For the text-containing cell, return its midpoint in (x, y) coordinate format. 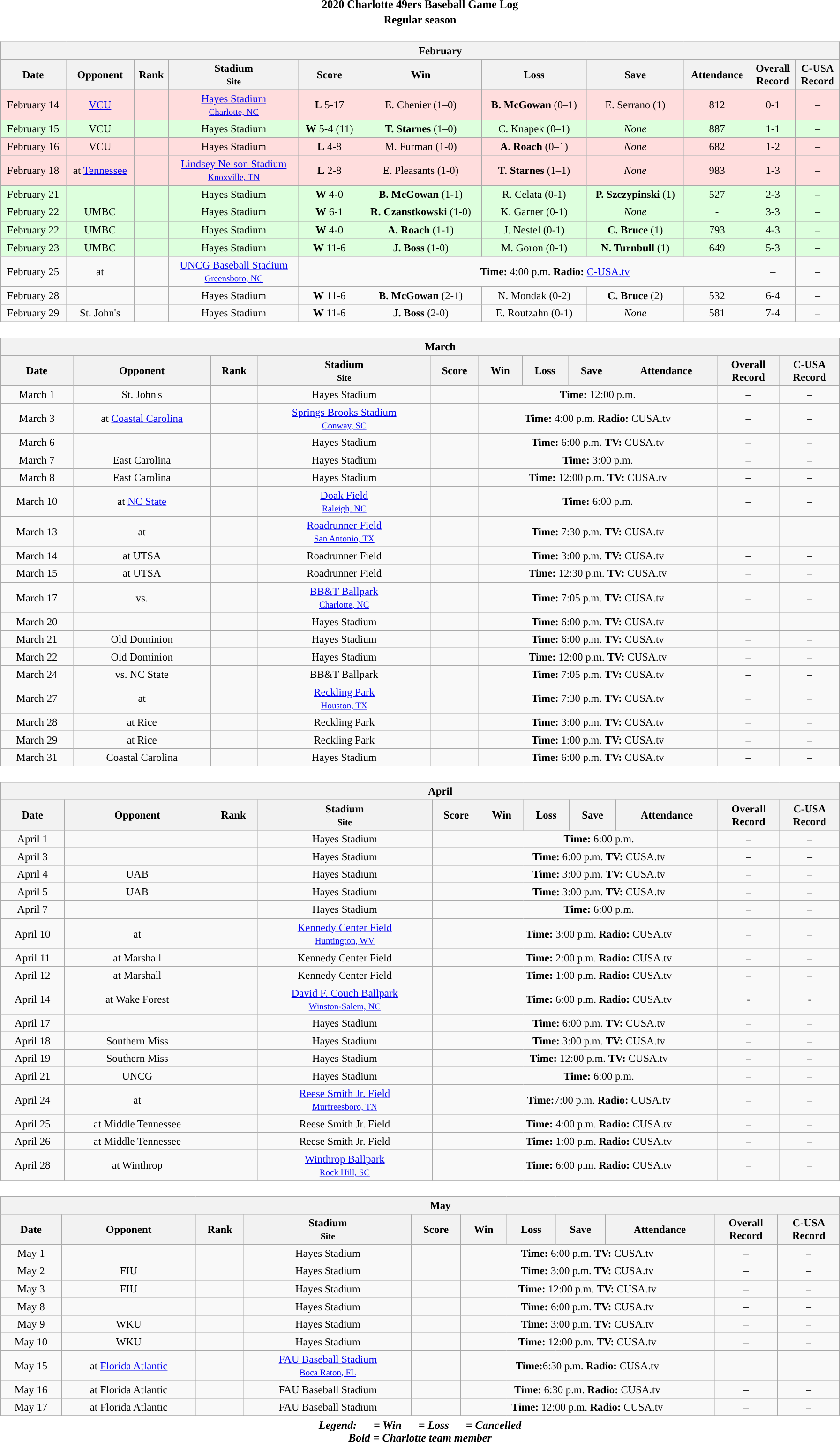
3-3 (772, 212)
April 10 (33, 934)
J. Boss (1-0) (421, 248)
2-3 (772, 195)
April 17 (33, 1023)
E. Pleasants (1-0) (421, 171)
March 24 (37, 674)
March 14 (37, 556)
C. Knapek (0–1) (534, 129)
February 18 (33, 171)
7-4 (772, 313)
May 8 (31, 1307)
April 4 (33, 874)
April 25 (33, 1124)
N. Mondak (0-2) (534, 295)
Doak FieldRaleigh, NC (344, 502)
C. Bruce (2) (635, 295)
at Tennessee (100, 171)
May 16 (31, 1389)
February 21 (33, 195)
May 15 (31, 1365)
1-2 (772, 147)
T. Starnes (1–0) (421, 129)
B. McGowan (0–1) (534, 105)
Time: 12:00 p.m. Radio: CUSA.tv (588, 1407)
Time:6:30 p.m. Radio: CUSA.tv (588, 1365)
Time: 12:30 p.m. TV: CUSA.tv (598, 573)
A. Roach (1-1) (421, 230)
March 28 (37, 722)
Time: 2:00 p.m. Radio: CUSA.tv (599, 958)
March 8 (37, 478)
Winthrop BallparkRock Hill, SC (345, 1165)
649 (717, 248)
Coastal Carolina (142, 758)
March 3 (37, 418)
March 27 (37, 698)
February 29 (33, 313)
793 (717, 230)
J. Boss (2-0) (421, 313)
Roadrunner FieldSan Antonio, TX (344, 532)
April 7 (33, 909)
April 21 (33, 1076)
4-3 (772, 230)
February 25 (33, 271)
March 6 (37, 443)
David F. Couch BallparkWinston-Salem, NC (345, 999)
April (420, 791)
Time: 6:30 p.m. Radio: CUSA.tv (588, 1389)
1-1 (772, 129)
March 29 (37, 740)
vs. (142, 597)
812 (717, 105)
527 (717, 195)
February 23 (33, 248)
Hayes StadiumCharlotte, NC (234, 105)
May (420, 1206)
Reckling ParkHouston, TX (344, 698)
J. Nestel (0-1) (534, 230)
532 (717, 295)
April 18 (33, 1041)
April 26 (33, 1142)
May 17 (31, 1407)
March 15 (37, 573)
FAU Baseball StadiumBoca Raton, FL (328, 1365)
A. Roach (0–1) (534, 147)
April 12 (33, 975)
E. Routzahn (0-1) (534, 313)
May 9 (31, 1324)
May 10 (31, 1342)
R. Celata (0-1) (534, 195)
at Winthrop (137, 1165)
UNCG (137, 1076)
Kennedy Center FieldHuntington, WV (345, 934)
Time: 3:00 p.m. (598, 460)
March 21 (37, 639)
P. Szczypinski (1) (635, 195)
1-3 (772, 171)
March 7 (37, 460)
6-4 (772, 295)
BB&T Ballpark (344, 674)
E. Chenier (1–0) (421, 105)
B. McGowan (2-1) (421, 295)
K. Garner (0-1) (534, 212)
February (420, 51)
M. Furman (1-0) (421, 147)
Time: 4:00 p.m. Radio: C-USA.tv (555, 271)
February 14 (33, 105)
L 4-8 (330, 147)
February 15 (33, 129)
at Coastal Carolina (142, 418)
March 22 (37, 657)
May 3 (31, 1289)
April 14 (33, 999)
April 3 (33, 857)
Time: 3:00 p.m. Radio: CUSA.tv (599, 934)
L 2-8 (330, 171)
April 28 (33, 1165)
vs. NC State (142, 674)
Time: 1:00 p.m. TV: CUSA.tv (598, 740)
April 19 (33, 1059)
682 (717, 147)
BB&T BallparkCharlotte, NC (344, 597)
May 2 (31, 1271)
C. Bruce (1) (635, 230)
B. McGowan (1-1) (421, 195)
0-1 (772, 105)
April 5 (33, 892)
March 31 (37, 758)
M. Goron (0-1) (534, 248)
N. Turnbull (1) (635, 248)
Springs Brooks StadiumConway, SC (344, 418)
887 (717, 129)
at Wake Forest (137, 999)
983 (717, 171)
April 1 (33, 839)
T. Starnes (1–1) (534, 171)
R. Czanstkowski (1-0) (421, 212)
March 17 (37, 597)
March 1 (37, 395)
Time:7:00 p.m. Radio: CUSA.tv (599, 1100)
5-3 (772, 248)
at NC State (142, 502)
E. Serrano (1) (635, 105)
May 1 (31, 1254)
Lindsey Nelson StadiumKnoxville, TN (234, 171)
March 20 (37, 622)
Reese Smith Jr. FieldMurfreesboro, TN (345, 1100)
W 5-4 (11) (330, 129)
February 28 (33, 295)
March (420, 346)
April 24 (33, 1100)
February 16 (33, 147)
March 13 (37, 532)
581 (717, 313)
L 5-17 (330, 105)
April 11 (33, 958)
UNCG Baseball StadiumGreensboro, NC (234, 271)
March 10 (37, 502)
W 6-1 (330, 212)
Time: 12:00 p.m. (598, 395)
